Search for the cell housing the specified text and yield its [X, Y] center coordinate. 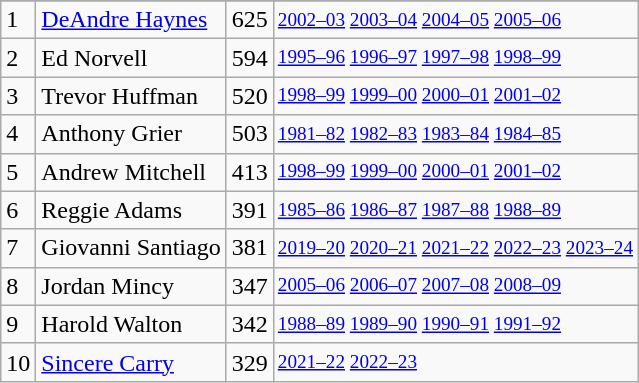
594 [250, 58]
2002–03 2003–04 2004–05 2005–06 [455, 20]
1 [18, 20]
413 [250, 172]
503 [250, 134]
1981–82 1982–83 1983–84 1984–85 [455, 134]
Jordan Mincy [131, 286]
Andrew Mitchell [131, 172]
2005–06 2006–07 2007–08 2008–09 [455, 286]
2 [18, 58]
2021–22 2022–23 [455, 362]
347 [250, 286]
Giovanni Santiago [131, 248]
Trevor Huffman [131, 96]
8 [18, 286]
3 [18, 96]
DeAndre Haynes [131, 20]
7 [18, 248]
10 [18, 362]
625 [250, 20]
Ed Norvell [131, 58]
Sincere Carry [131, 362]
9 [18, 324]
Harold Walton [131, 324]
1995–96 1996–97 1997–98 1998–99 [455, 58]
520 [250, 96]
2019–20 2020–21 2021–22 2022–23 2023–24 [455, 248]
329 [250, 362]
6 [18, 210]
342 [250, 324]
391 [250, 210]
4 [18, 134]
Reggie Adams [131, 210]
1985–86 1986–87 1987–88 1988–89 [455, 210]
Anthony Grier [131, 134]
5 [18, 172]
381 [250, 248]
1988–89 1989–90 1990–91 1991–92 [455, 324]
